Provide the [x, y] coordinate of the cell's center where the given text is located.  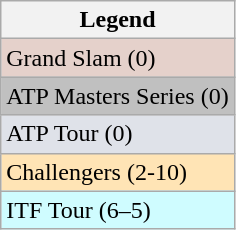
ATP Tour (0) [118, 134]
Grand Slam (0) [118, 58]
ITF Tour (6–5) [118, 210]
ATP Masters Series (0) [118, 96]
Challengers (2-10) [118, 172]
Legend [118, 20]
